Detect which cell encompasses the target text, then output its (x, y) center coordinate. 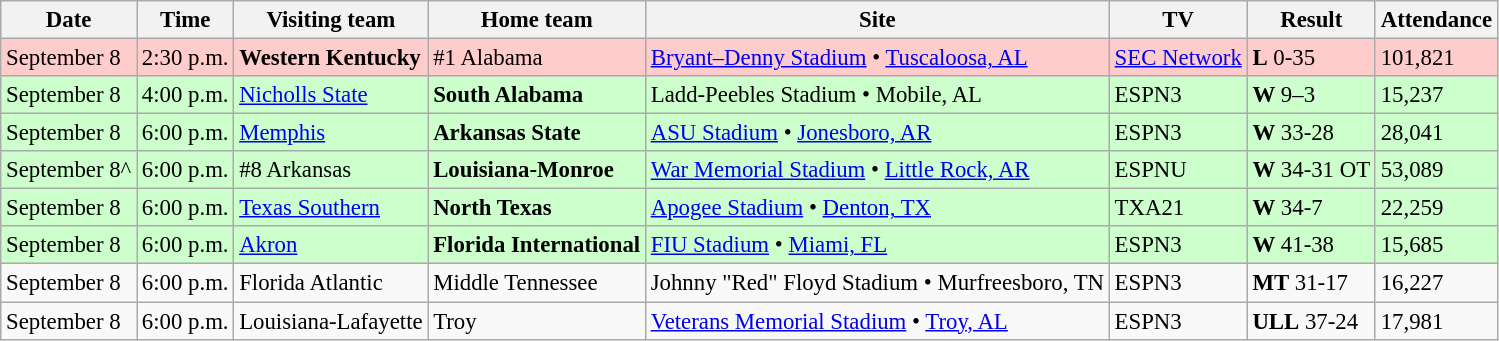
Apogee Stadium • Denton, TX (877, 208)
South Alabama (537, 95)
W 34-31 OT (1311, 170)
TXA21 (1178, 208)
Middle Tennessee (537, 283)
Time (186, 20)
Date (69, 20)
W 9–3 (1311, 95)
ESPNU (1178, 170)
#1 Alabama (537, 58)
#8 Arkansas (331, 170)
22,259 (1436, 208)
Result (1311, 20)
2:30 p.m. (186, 58)
Texas Southern (331, 208)
ULL 37-24 (1311, 321)
SEC Network (1178, 58)
Akron (331, 245)
16,227 (1436, 283)
L 0-35 (1311, 58)
September 8^ (69, 170)
W 41-38 (1311, 245)
FIU Stadium • Miami, FL (877, 245)
Troy (537, 321)
17,981 (1436, 321)
War Memorial Stadium • Little Rock, AR (877, 170)
Bryant–Denny Stadium • Tuscaloosa, AL (877, 58)
Arkansas State (537, 133)
15,237 (1436, 95)
ASU Stadium • Jonesboro, AR (877, 133)
TV (1178, 20)
Memphis (331, 133)
W 34-7 (1311, 208)
Visiting team (331, 20)
North Texas (537, 208)
4:00 p.m. (186, 95)
Nicholls State (331, 95)
W 33-28 (1311, 133)
Johnny "Red" Floyd Stadium • Murfreesboro, TN (877, 283)
101,821 (1436, 58)
Ladd-Peebles Stadium • Mobile, AL (877, 95)
Florida International (537, 245)
53,089 (1436, 170)
15,685 (1436, 245)
Florida Atlantic (331, 283)
Veterans Memorial Stadium • Troy, AL (877, 321)
Site (877, 20)
MT 31-17 (1311, 283)
28,041 (1436, 133)
Western Kentucky (331, 58)
Home team (537, 20)
Louisiana-Lafayette (331, 321)
Attendance (1436, 20)
Louisiana-Monroe (537, 170)
